Identify which cell holds the provided text, then report its (x, y) central coordinate. 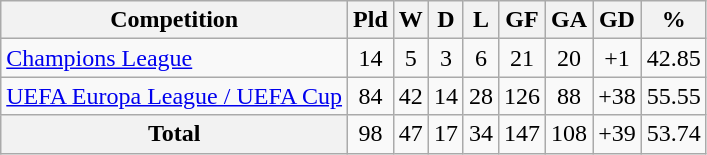
D (446, 20)
108 (570, 134)
GD (618, 20)
L (480, 20)
6 (480, 58)
GA (570, 20)
84 (371, 96)
98 (371, 134)
53.74 (674, 134)
W (410, 20)
126 (522, 96)
% (674, 20)
88 (570, 96)
147 (522, 134)
GF (522, 20)
42.85 (674, 58)
Total (174, 134)
+39 (618, 134)
Pld (371, 20)
17 (446, 134)
21 (522, 58)
28 (480, 96)
42 (410, 96)
+38 (618, 96)
20 (570, 58)
47 (410, 134)
+1 (618, 58)
5 (410, 58)
3 (446, 58)
55.55 (674, 96)
Champions League (174, 58)
34 (480, 134)
Competition (174, 20)
UEFA Europa League / UEFA Cup (174, 96)
